For the text-containing cell, return its midpoint in (X, Y) coordinate format. 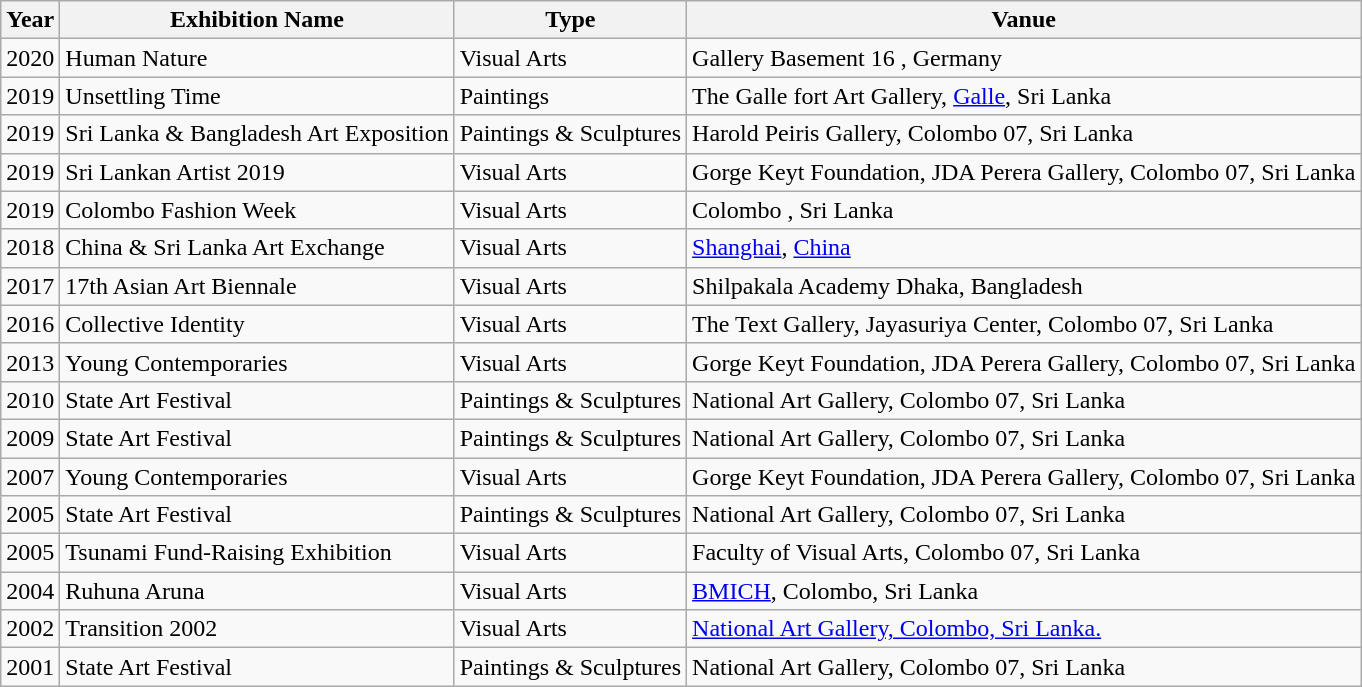
Colombo Fashion Week (257, 210)
Unsettling Time (257, 96)
Exhibition Name (257, 20)
BMICH, Colombo, Sri Lanka (1024, 591)
2013 (30, 362)
Faculty of Visual Arts, Colombo 07, Sri Lanka (1024, 553)
2018 (30, 248)
17th Asian Art Biennale (257, 286)
2010 (30, 400)
Colombo , Sri Lanka (1024, 210)
Shanghai, China (1024, 248)
Sri Lanka & Bangladesh Art Exposition (257, 134)
National Art Gallery, Colombo, Sri Lanka. (1024, 629)
Vanue (1024, 20)
2020 (30, 58)
Year (30, 20)
Collective Identity (257, 324)
The Text Gallery, Jayasuriya Center, Colombo 07, Sri Lanka (1024, 324)
Tsunami Fund-Raising Exhibition (257, 553)
2001 (30, 667)
Harold Peiris Gallery, Colombo 07, Sri Lanka (1024, 134)
2004 (30, 591)
2009 (30, 438)
Ruhuna Aruna (257, 591)
2007 (30, 477)
2002 (30, 629)
Transition 2002 (257, 629)
The Galle fort Art Gallery, Galle, Sri Lanka (1024, 96)
China & Sri Lanka Art Exchange (257, 248)
2017 (30, 286)
Paintings (570, 96)
Sri Lankan Artist 2019 (257, 172)
Shilpakala Academy Dhaka, Bangladesh (1024, 286)
Gallery Basement 16 , Germany (1024, 58)
2016 (30, 324)
Type (570, 20)
Human Nature (257, 58)
